From the cell containing the given text, extract its center point as (x, y) coordinate. 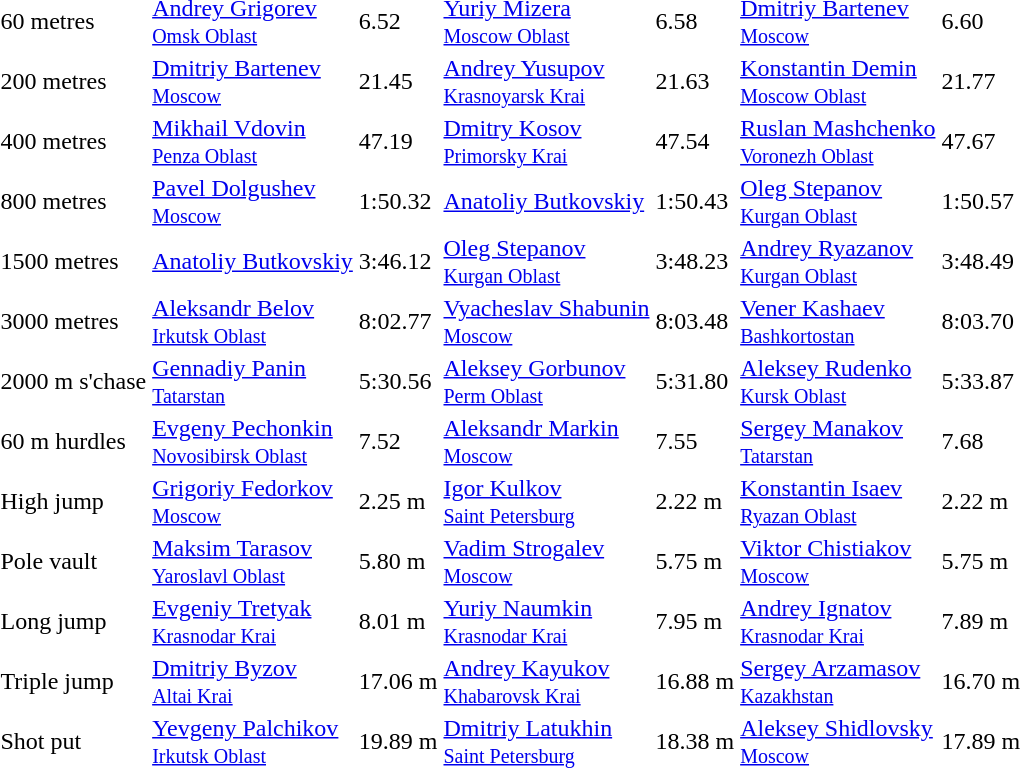
Dmitriy ByzovAltai Krai (253, 682)
Gennadiy PaninTatarstan (253, 382)
5:31.80 (695, 382)
Maksim TarasovYaroslavl Oblast (253, 562)
5.75 m (695, 562)
Andrey IgnatovKrasnodar Krai (838, 622)
21.63 (695, 82)
21.45 (398, 82)
Evgeny PechonkinNovosibirsk Oblast (253, 442)
Ruslan MashchenkoVoronezh Oblast (838, 142)
Aleksandr MarkinMoscow (546, 442)
47.54 (695, 142)
Pavel DolgushevMoscow (253, 202)
7.55 (695, 442)
1:50.43 (695, 202)
Konstantin IsaevRyazan Oblast (838, 502)
Yuriy NaumkinKrasnodar Krai (546, 622)
Aleksey RudenkoKursk Oblast (838, 382)
16.88 m (695, 682)
Vadim StrogalevMoscow (546, 562)
Dmitriy BartenevMoscow (253, 82)
Grigoriy FedorkovMoscow (253, 502)
Aleksey GorbunovPerm Oblast (546, 382)
47.19 (398, 142)
3:46.12 (398, 262)
Andrey RyazanovKurgan Oblast (838, 262)
Vener KashaevBashkortostan (838, 322)
2.25 m (398, 502)
5:30.56 (398, 382)
Aleksandr BelovIrkutsk Oblast (253, 322)
Igor KulkovSaint Petersburg (546, 502)
8:02.77 (398, 322)
1:50.32 (398, 202)
8:03.48 (695, 322)
Konstantin DeminMoscow Oblast (838, 82)
Mikhail VdovinPenza Oblast (253, 142)
3:48.23 (695, 262)
Sergey ManakovTatarstan (838, 442)
Evgeniy TretyakKrasnodar Krai (253, 622)
Andrey YusupovKrasnoyarsk Krai (546, 82)
7.95 m (695, 622)
Sergey ArzamasovKazakhstan (838, 682)
Vyacheslav ShabuninMoscow (546, 322)
8.01 m (398, 622)
Viktor ChistiakovMoscow (838, 562)
17.06 m (398, 682)
7.52 (398, 442)
2.22 m (695, 502)
5.80 m (398, 562)
Dmitry KosovPrimorsky Krai (546, 142)
Andrey KayukovKhabarovsk Krai (546, 682)
